Find where the given text appears and provide that cell's center as [x, y] coordinate. 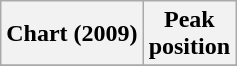
Chart (2009) [72, 34]
Peakposition [189, 34]
